Determine the (X, Y) coordinate at the center of the cell enclosing the given text.  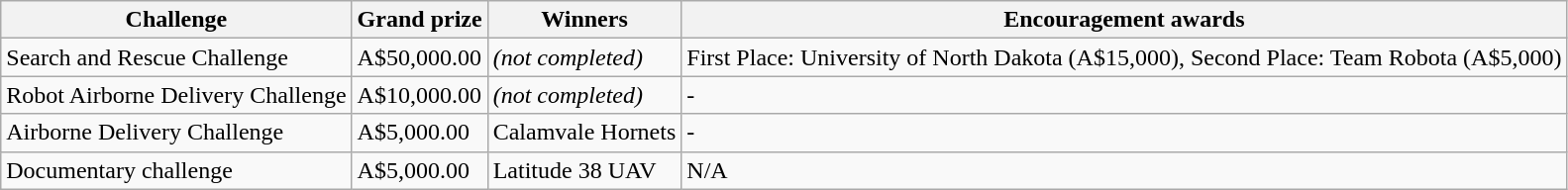
Challenge (176, 20)
A$50,000.00 (420, 57)
Winners (584, 20)
Search and Rescue Challenge (176, 57)
N/A (1124, 170)
Grand prize (420, 20)
Calamvale Hornets (584, 133)
Latitude 38 UAV (584, 170)
A$10,000.00 (420, 95)
Documentary challenge (176, 170)
Robot Airborne Delivery Challenge (176, 95)
Encouragement awards (1124, 20)
First Place: University of North Dakota (A$15,000), Second Place: Team Robota (A$5,000) (1124, 57)
Airborne Delivery Challenge (176, 133)
